Determine the [x, y] coordinate at the center of the cell enclosing the given text.  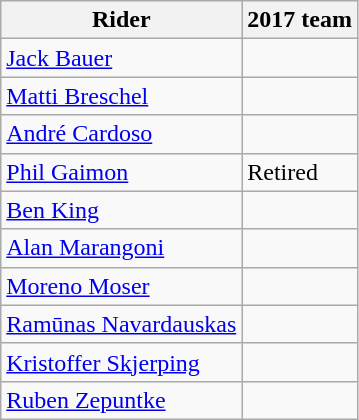
Ruben Zepuntke [122, 400]
Alan Marangoni [122, 248]
Moreno Moser [122, 286]
Ben King [122, 210]
Matti Breschel [122, 96]
Jack Bauer [122, 58]
2017 team [300, 20]
André Cardoso [122, 134]
Phil Gaimon [122, 172]
Ramūnas Navardauskas [122, 324]
Kristoffer Skjerping [122, 362]
Rider [122, 20]
Retired [300, 172]
